From the cell containing the given text, extract its center point as [x, y] coordinate. 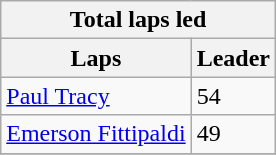
54 [233, 96]
49 [233, 134]
Paul Tracy [96, 96]
Leader [233, 58]
Total laps led [138, 20]
Laps [96, 58]
Emerson Fittipaldi [96, 134]
